Find where the given text appears and provide that cell's center as (X, Y) coordinate. 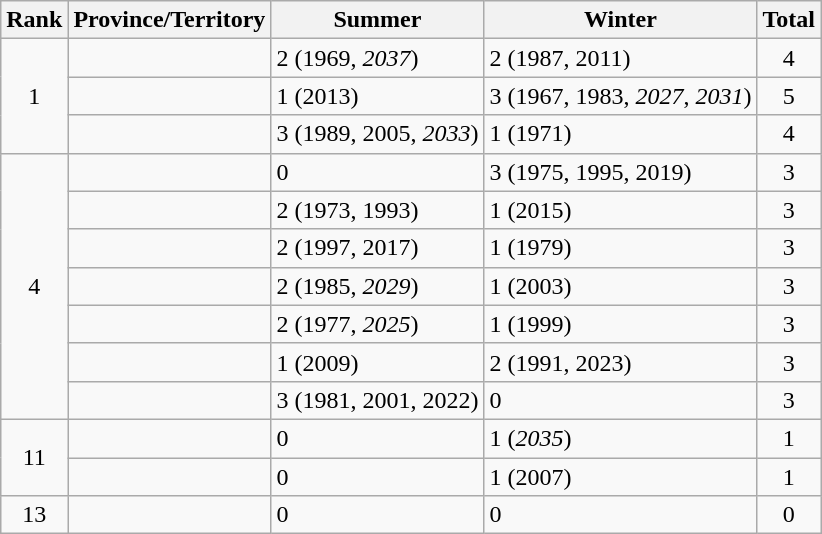
2 (1985, 2029) (378, 286)
1 (1971) (620, 134)
3 (1989, 2005, 2033) (378, 134)
2 (1997, 2017) (378, 248)
3 (1981, 2001, 2022) (378, 400)
2 (1987, 2011) (620, 58)
1 (2009) (378, 362)
5 (789, 96)
2 (1969, 2037) (378, 58)
2 (1973, 1993) (378, 210)
1 (2035) (620, 438)
Winter (620, 20)
Total (789, 20)
1 (2003) (620, 286)
3 (1975, 1995, 2019) (620, 172)
2 (1977, 2025) (378, 324)
Rank (34, 20)
1 (1999) (620, 324)
1 (2007) (620, 477)
13 (34, 515)
Summer (378, 20)
11 (34, 457)
1 (2013) (378, 96)
3 (1967, 1983, 2027, 2031) (620, 96)
1 (2015) (620, 210)
2 (1991, 2023) (620, 362)
1 (1979) (620, 248)
Province/Territory (170, 20)
